Pinpoint the cell where the given text exists, returning its (X, Y) midpoint coordinate. 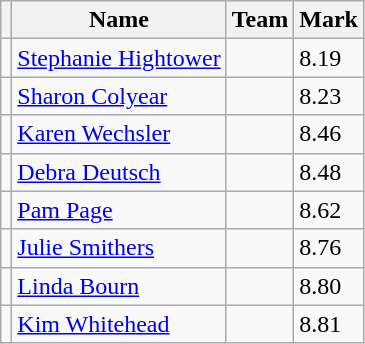
Name (119, 20)
Stephanie Hightower (119, 58)
8.76 (329, 248)
8.48 (329, 172)
8.46 (329, 134)
8.62 (329, 210)
Karen Wechsler (119, 134)
Pam Page (119, 210)
Linda Bourn (119, 286)
8.19 (329, 58)
8.23 (329, 96)
8.81 (329, 324)
Sharon Colyear (119, 96)
Debra Deutsch (119, 172)
Julie Smithers (119, 248)
Mark (329, 20)
8.80 (329, 286)
Team (260, 20)
Kim Whitehead (119, 324)
